Determine the [x, y] coordinate at the center of the cell enclosing the given text.  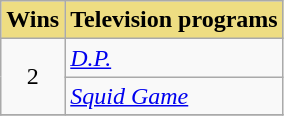
D.P. [174, 58]
Wins [33, 20]
Television programs [174, 20]
2 [33, 77]
Squid Game [174, 96]
